Provide the [X, Y] coordinate of the cell's center where the given text is located.  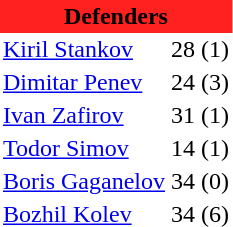
24 [183, 82]
Todor Simov [84, 148]
28 [183, 50]
(0) [215, 182]
Ivan Zafirov [84, 116]
14 [183, 148]
Kiril Stankov [84, 50]
Defenders [116, 16]
31 [183, 116]
Boris Gaganelov [84, 182]
(3) [215, 82]
34 [183, 182]
Dimitar Penev [84, 82]
